For the text-containing cell, return its midpoint in (x, y) coordinate format. 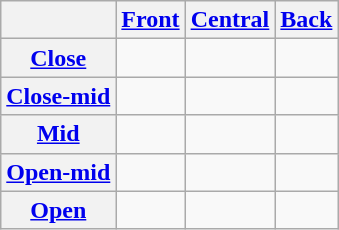
Open (58, 210)
Front (150, 20)
Open-mid (58, 172)
Back (306, 20)
Close (58, 58)
Central (230, 20)
Close-mid (58, 96)
Mid (58, 134)
